Determine the (X, Y) coordinate at the center of the cell enclosing the given text.  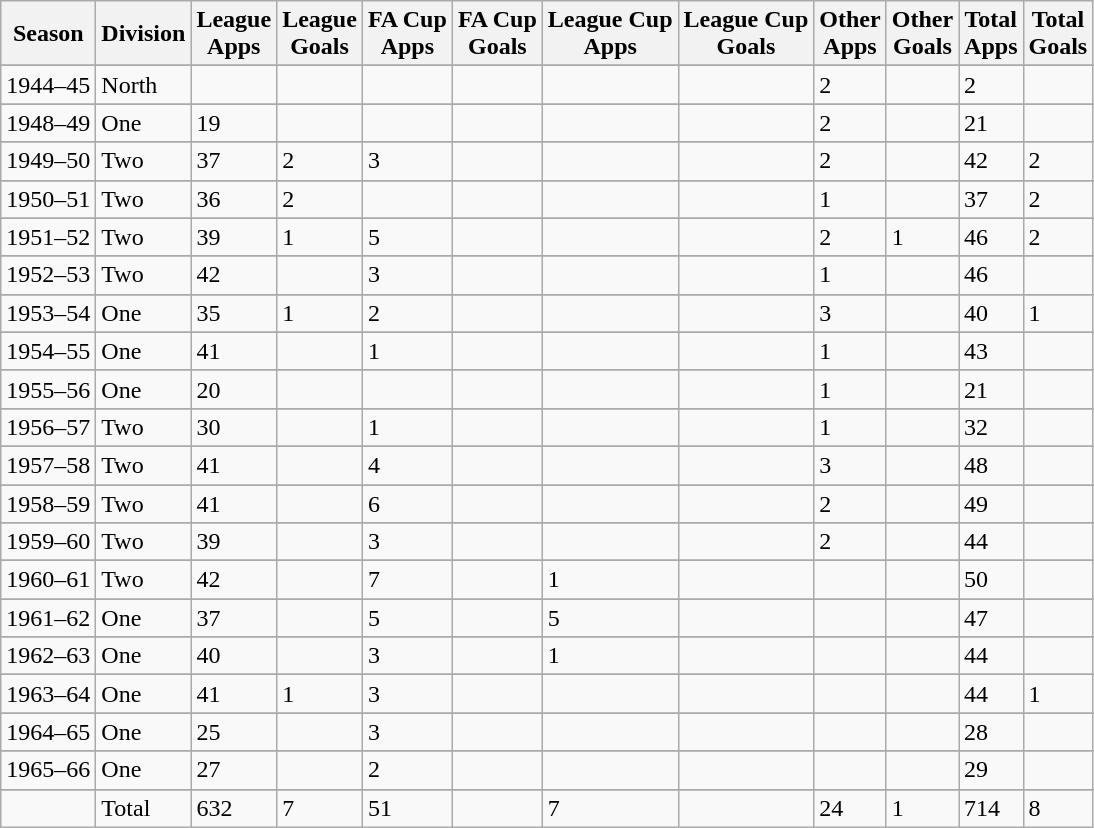
Season (48, 34)
LeagueApps (234, 34)
OtherApps (850, 34)
1965–66 (48, 770)
1950–51 (48, 199)
Total (144, 808)
47 (991, 618)
1957–58 (48, 465)
1944–45 (48, 85)
1956–57 (48, 427)
League CupApps (610, 34)
50 (991, 580)
1954–55 (48, 351)
League CupGoals (746, 34)
32 (991, 427)
TotalGoals (1058, 34)
30 (234, 427)
Division (144, 34)
LeagueGoals (320, 34)
1952–53 (48, 275)
1955–56 (48, 389)
1963–64 (48, 694)
FA CupApps (407, 34)
43 (991, 351)
27 (234, 770)
632 (234, 808)
1949–50 (48, 161)
24 (850, 808)
TotalApps (991, 34)
6 (407, 503)
1960–61 (48, 580)
48 (991, 465)
35 (234, 313)
28 (991, 732)
1959–60 (48, 542)
20 (234, 389)
51 (407, 808)
36 (234, 199)
1951–52 (48, 237)
714 (991, 808)
1958–59 (48, 503)
1961–62 (48, 618)
1962–63 (48, 656)
North (144, 85)
25 (234, 732)
1948–49 (48, 123)
8 (1058, 808)
FA CupGoals (497, 34)
OtherGoals (922, 34)
4 (407, 465)
1964–65 (48, 732)
49 (991, 503)
19 (234, 123)
29 (991, 770)
1953–54 (48, 313)
